Output the [X, Y] coordinate of the center of the cell containing the given text.  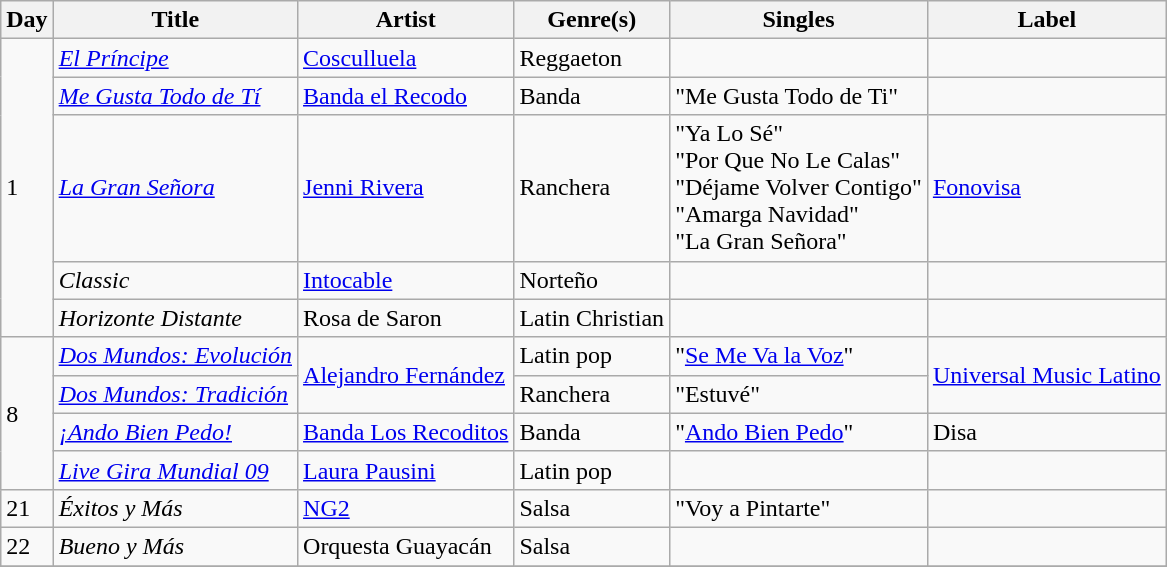
Day [27, 20]
Orquesta Guayacán [406, 546]
NG2 [406, 508]
8 [27, 413]
El Príncipe [175, 58]
Universal Music Latino [1046, 375]
"Ando Bien Pedo" [799, 432]
Me Gusta Todo de Tí [175, 96]
Genre(s) [592, 20]
Label [1046, 20]
Fonovisa [1046, 188]
Title [175, 20]
Disa [1046, 432]
"Estuvé" [799, 394]
Horizonte Distante [175, 318]
Alejandro Fernández [406, 375]
Live Gira Mundial 09 [175, 470]
1 [27, 188]
"Ya Lo Sé""Por Que No Le Calas""Déjame Volver Contigo""Amarga Navidad""La Gran Señora" [799, 188]
Reggaeton [592, 58]
Artist [406, 20]
Laura Pausini [406, 470]
Éxitos y Más [175, 508]
Rosa de Saron [406, 318]
21 [27, 508]
La Gran Señora [175, 188]
Jenni Rivera [406, 188]
Singles [799, 20]
¡Ando Bien Pedo! [175, 432]
Classic [175, 280]
Intocable [406, 280]
Dos Mundos: Evolución [175, 356]
Cosculluela [406, 58]
Banda el Recodo [406, 96]
"Voy a Pintarte" [799, 508]
"Me Gusta Todo de Ti" [799, 96]
Latin Christian [592, 318]
Bueno y Más [175, 546]
Norteño [592, 280]
22 [27, 546]
Dos Mundos: Tradición [175, 394]
Banda Los Recoditos [406, 432]
"Se Me Va la Voz" [799, 356]
